Scan for the cell matching the given text and deliver its (X, Y) coordinate at center. 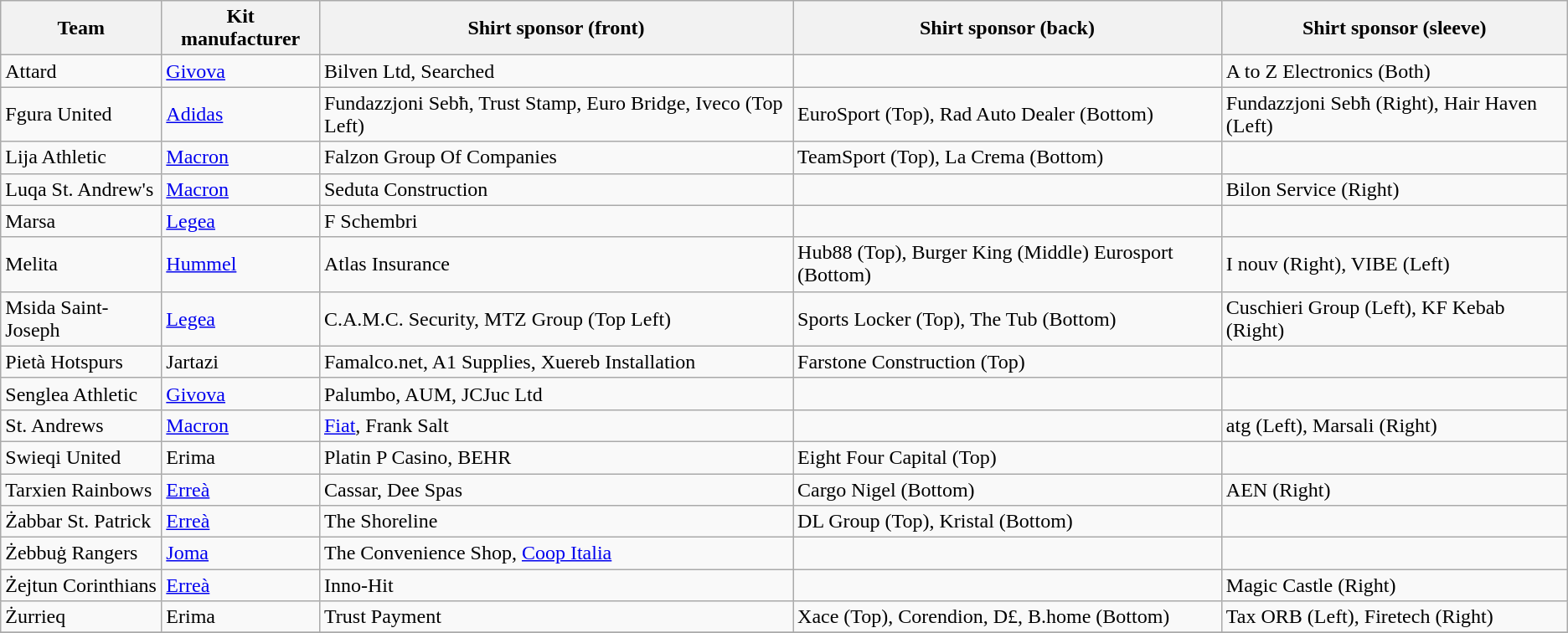
The Shoreline (556, 522)
Luqa St. Andrew's (81, 189)
Sports Locker (Top), The Tub (Bottom) (1008, 318)
Fundazzjoni Sebħ (Right), Hair Haven (Left) (1394, 114)
Atlas Insurance (556, 265)
TeamSport (Top), La Crema (Bottom) (1008, 157)
Team (81, 28)
Joma (241, 553)
Falzon Group Of Companies (556, 157)
I nouv (Right), VIBE (Left) (1394, 265)
Xace (Top), Corendion, D£, B.home (Bottom) (1008, 617)
Melita (81, 265)
Shirt sponsor (front) (556, 28)
Shirt sponsor (back) (1008, 28)
EuroSport (Top), Rad Auto Dealer (Bottom) (1008, 114)
Fundazzjoni Sebħ, Trust Stamp, Euro Bridge, Iveco (Top Left) (556, 114)
Żebbuġ Rangers (81, 553)
Famalco.net, A1 Supplies, Xuereb Installation (556, 362)
Eight Four Capital (Top) (1008, 457)
Marsa (81, 221)
Shirt sponsor (sleeve) (1394, 28)
Cargo Nigel (Bottom) (1008, 490)
Platin P Casino, BEHR (556, 457)
Żejtun Corinthians (81, 585)
Cuschieri Group (Left), KF Kebab (Right) (1394, 318)
St. Andrews (81, 425)
Adidas (241, 114)
Msida Saint-Joseph (81, 318)
Cassar, Dee Spas (556, 490)
Senglea Athletic (81, 394)
Swieqi United (81, 457)
atg (Left), Marsali (Right) (1394, 425)
Seduta Construction (556, 189)
The Convenience Shop, Coop Italia (556, 553)
Bilon Service (Right) (1394, 189)
Żurrieq (81, 617)
Kit manufacturer (241, 28)
Inno-Hit (556, 585)
Jartazi (241, 362)
Trust Payment (556, 617)
Lija Athletic (81, 157)
C.A.M.C. Security, MTZ Group (Top Left) (556, 318)
A to Z Electronics (Both) (1394, 71)
Farstone Construction (Top) (1008, 362)
Tarxien Rainbows (81, 490)
Żabbar St. Patrick (81, 522)
Palumbo, AUM, JCJuc Ltd (556, 394)
Fgura United (81, 114)
Attard (81, 71)
Tax ORB (Left), Firetech (Right) (1394, 617)
Fiat, Frank Salt (556, 425)
Pietà Hotspurs (81, 362)
F Schembri (556, 221)
Bilven Ltd, Searched (556, 71)
AEN (Right) (1394, 490)
Hub88 (Top), Burger King (Middle) Eurosport (Bottom) (1008, 265)
Magic Castle (Right) (1394, 585)
Hummel (241, 265)
DL Group (Top), Kristal (Bottom) (1008, 522)
